Return (X, Y) of the center of cell containing provided text 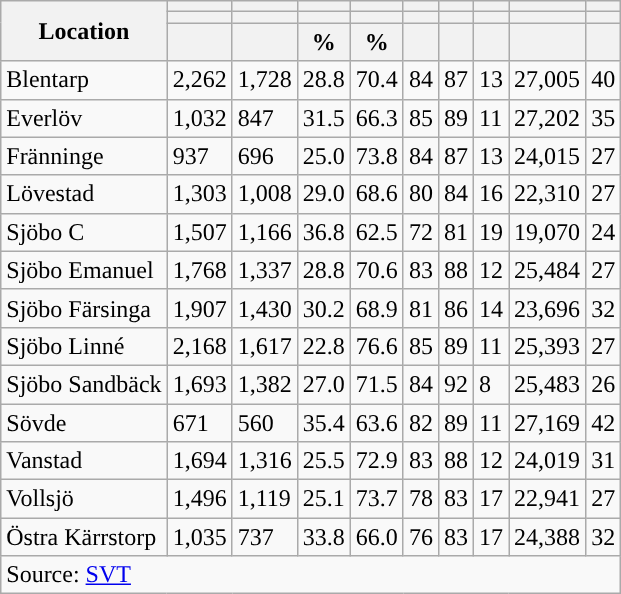
2,168 (200, 346)
1,507 (200, 232)
25.0 (324, 156)
35 (604, 118)
30.2 (324, 308)
Fränninge (84, 156)
42 (604, 423)
72.9 (376, 461)
33.8 (324, 537)
78 (420, 499)
Vanstad (84, 461)
1,316 (264, 461)
27,202 (548, 118)
Sjöbo C (84, 232)
1,303 (200, 194)
1,768 (200, 270)
1,032 (200, 118)
22,941 (548, 499)
Sjöbo Linné (84, 346)
Source: SVT (311, 575)
1,035 (200, 537)
63.6 (376, 423)
560 (264, 423)
Lövestad (84, 194)
80 (420, 194)
29.0 (324, 194)
1,907 (200, 308)
25,483 (548, 384)
1,430 (264, 308)
68.6 (376, 194)
70.4 (376, 80)
696 (264, 156)
24,388 (548, 537)
Everlöv (84, 118)
1,496 (200, 499)
66.3 (376, 118)
62.5 (376, 232)
25.5 (324, 461)
35.4 (324, 423)
86 (456, 308)
2,262 (200, 80)
847 (264, 118)
Östra Kärrstorp (84, 537)
25,393 (548, 346)
26 (604, 384)
71.5 (376, 384)
76 (420, 537)
1,728 (264, 80)
Sövde (84, 423)
1,119 (264, 499)
27,169 (548, 423)
22,310 (548, 194)
31 (604, 461)
76.6 (376, 346)
8 (492, 384)
73.8 (376, 156)
68.9 (376, 308)
737 (264, 537)
Sjöbo Emanuel (84, 270)
22.8 (324, 346)
14 (492, 308)
25.1 (324, 499)
Sjöbo Färsinga (84, 308)
1,382 (264, 384)
19 (492, 232)
24 (604, 232)
Vollsjö (84, 499)
92 (456, 384)
1,008 (264, 194)
31.5 (324, 118)
1,617 (264, 346)
70.6 (376, 270)
36.8 (324, 232)
73.7 (376, 499)
40 (604, 80)
1,337 (264, 270)
671 (200, 423)
Blentarp (84, 80)
16 (492, 194)
23,696 (548, 308)
1,693 (200, 384)
24,019 (548, 461)
24,015 (548, 156)
Location (84, 31)
66.0 (376, 537)
1,166 (264, 232)
25,484 (548, 270)
72 (420, 232)
937 (200, 156)
Sjöbo Sandbäck (84, 384)
27,005 (548, 80)
82 (420, 423)
27.0 (324, 384)
1,694 (200, 461)
19,070 (548, 232)
